Return [x, y] of the center of cell containing provided text 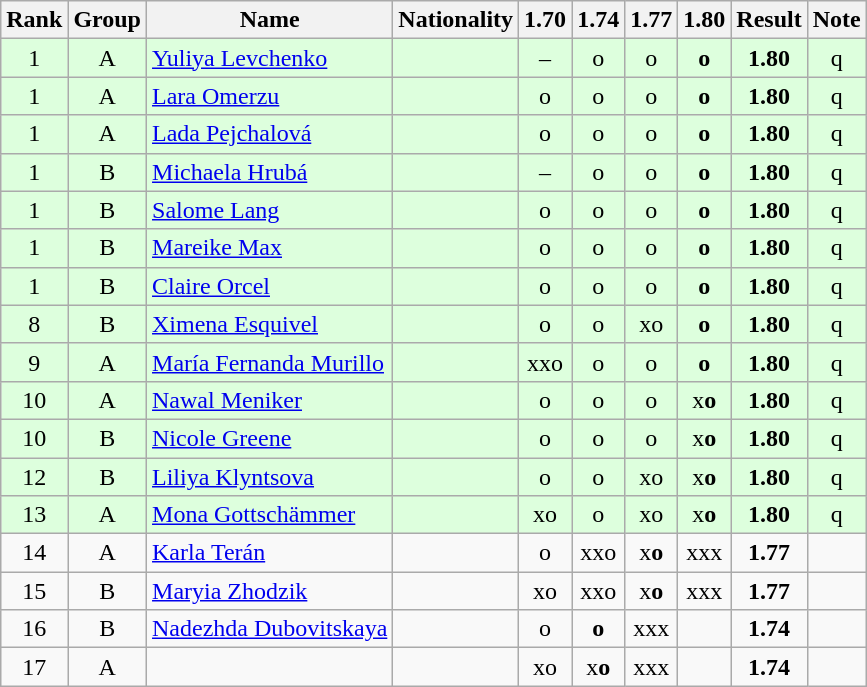
Nationality [456, 20]
Mona Gottschämmer [270, 515]
Note [836, 20]
14 [34, 553]
Lara Omerzu [270, 96]
9 [34, 362]
Salome Lang [270, 210]
Rank [34, 20]
8 [34, 324]
Name [270, 20]
12 [34, 477]
13 [34, 515]
Group [108, 20]
Nadezhda Dubovitskaya [270, 629]
Nicole Greene [270, 438]
Liliya Klyntsova [270, 477]
Michaela Hrubá [270, 172]
16 [34, 629]
Result [769, 20]
Claire Orcel [270, 286]
Mareike Max [270, 248]
Ximena Esquivel [270, 324]
Yuliya Levchenko [270, 58]
Nawal Meniker [270, 400]
15 [34, 591]
1.70 [546, 20]
17 [34, 667]
María Fernanda Murillo [270, 362]
Maryia Zhodzik [270, 591]
Karla Terán [270, 553]
Lada Pejchalová [270, 134]
